Return [x, y] of the center of cell containing provided text 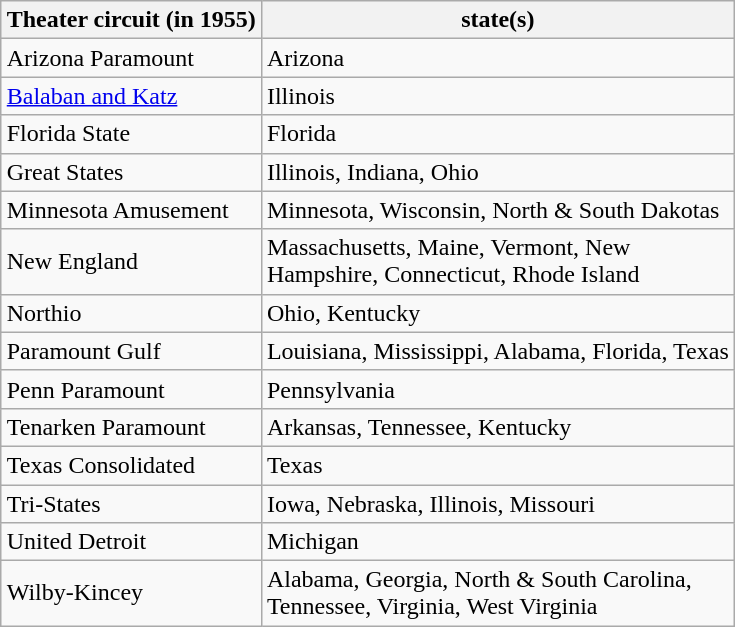
New England [131, 262]
Illinois [498, 96]
United Detroit [131, 542]
Wilby-Kincey [131, 594]
state(s) [498, 20]
Alabama, Georgia, North & South Carolina, Tennessee, Virginia, West Virginia [498, 594]
Minnesota Amusement [131, 210]
Arkansas, Tennessee, Kentucky [498, 427]
Ohio, Kentucky [498, 313]
Texas Consolidated [131, 465]
Theater circuit (in 1955) [131, 20]
Northio [131, 313]
Penn Paramount [131, 389]
Iowa, Nebraska, Illinois, Missouri [498, 503]
Louisiana, Mississippi, Alabama, Florida, Texas [498, 351]
Tenarken Paramount [131, 427]
Minnesota, Wisconsin, North & South Dakotas [498, 210]
Florida [498, 134]
Arizona [498, 58]
Great States [131, 172]
Florida State [131, 134]
Texas [498, 465]
Balaban and Katz [131, 96]
Michigan [498, 542]
Arizona Paramount [131, 58]
Tri-States [131, 503]
Massachusetts, Maine, Vermont, New Hampshire, Connecticut, Rhode Island [498, 262]
Pennsylvania [498, 389]
Illinois, Indiana, Ohio [498, 172]
Paramount Gulf [131, 351]
